Capture the cell that displays the provided text and extract its [x, y] central coordinate. 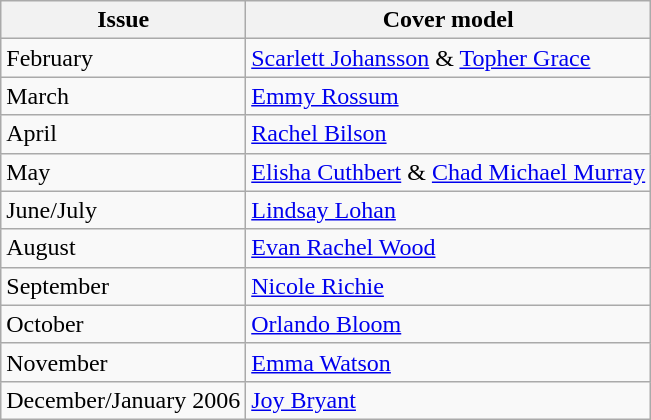
November [124, 362]
March [124, 96]
Joy Bryant [448, 400]
Emma Watson [448, 362]
Elisha Cuthbert & Chad Michael Murray [448, 172]
May [124, 172]
Evan Rachel Wood [448, 248]
September [124, 286]
June/July [124, 210]
December/January 2006 [124, 400]
Emmy Rossum [448, 96]
August [124, 248]
October [124, 324]
Scarlett Johansson & Topher Grace [448, 58]
Cover model [448, 20]
February [124, 58]
Rachel Bilson [448, 134]
Nicole Richie [448, 286]
Issue [124, 20]
Lindsay Lohan [448, 210]
Orlando Bloom [448, 324]
April [124, 134]
